Return the [x, y] coordinate for the center point of the cell that contains the specified text.  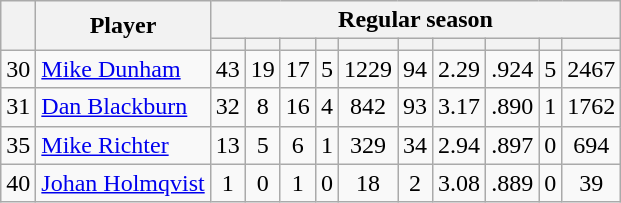
13 [228, 145]
30 [18, 69]
1229 [368, 69]
2.94 [460, 145]
Dan Blackburn [123, 107]
2467 [592, 69]
Mike Richter [123, 145]
694 [592, 145]
17 [298, 69]
2 [416, 183]
Regular season [416, 20]
6 [298, 145]
40 [18, 183]
19 [262, 69]
8 [262, 107]
39 [592, 183]
16 [298, 107]
329 [368, 145]
34 [416, 145]
2.29 [460, 69]
4 [326, 107]
.924 [512, 69]
.897 [512, 145]
Johan Holmqvist [123, 183]
93 [416, 107]
Mike Dunham [123, 69]
3.08 [460, 183]
842 [368, 107]
32 [228, 107]
.889 [512, 183]
31 [18, 107]
.890 [512, 107]
1762 [592, 107]
35 [18, 145]
3.17 [460, 107]
94 [416, 69]
Player [123, 26]
43 [228, 69]
18 [368, 183]
